Output the (x, y) coordinate of the center of the cell containing the given text.  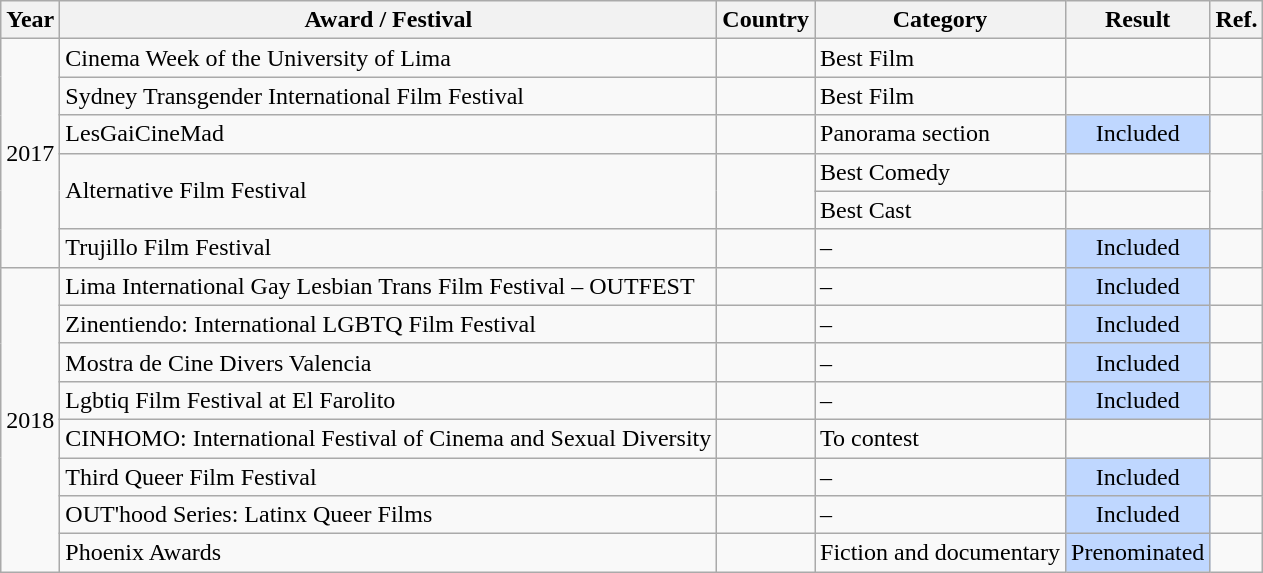
Result (1138, 20)
CINHOMO: International Festival of Cinema and Sexual Diversity (388, 438)
2018 (30, 419)
OUT'hood Series: Latinx Queer Films (388, 515)
Prenominated (1138, 553)
Lima International Gay Lesbian Trans Film Festival – OUTFEST (388, 286)
Year (30, 20)
Third Queer Film Festival (388, 477)
Mostra de Cine Divers Valencia (388, 362)
Zinentiendo: International LGBTQ Film Festival (388, 324)
Sydney Transgender International Film Festival (388, 96)
Best Comedy (940, 172)
Fiction and documentary (940, 553)
Phoenix Awards (388, 553)
To contest (940, 438)
Category (940, 20)
Best Cast (940, 210)
2017 (30, 153)
LesGaiCineMad (388, 134)
Award / Festival (388, 20)
Country (766, 20)
Trujillo Film Festival (388, 248)
Cinema Week of the University of Lima (388, 58)
Panorama section (940, 134)
Alternative Film Festival (388, 191)
Lgbtiq Film Festival at El Farolito (388, 400)
Ref. (1236, 20)
